Identify which cell holds the provided text, then report its [x, y] central coordinate. 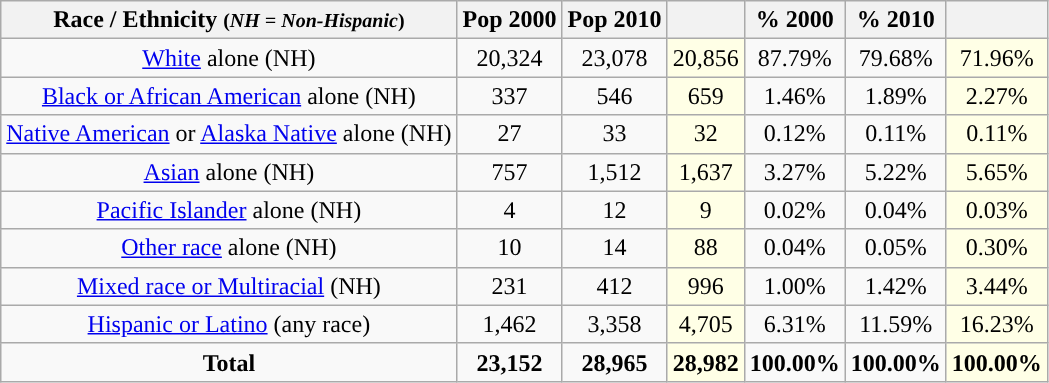
6.31% [794, 324]
23,078 [614, 58]
Hispanic or Latino (any race) [229, 324]
20,856 [706, 58]
1.00% [794, 286]
659 [706, 96]
1.89% [896, 96]
Pop 2000 [510, 20]
32 [706, 134]
% 2000 [794, 20]
23,152 [510, 362]
4,705 [706, 324]
5.65% [996, 172]
1.42% [896, 286]
71.96% [996, 58]
Asian alone (NH) [229, 172]
28,982 [706, 362]
0.03% [996, 210]
4 [510, 210]
3,358 [614, 324]
27 [510, 134]
412 [614, 286]
0.12% [794, 134]
% 2010 [896, 20]
3.27% [794, 172]
337 [510, 96]
0.02% [794, 210]
9 [706, 210]
Pop 2010 [614, 20]
1,637 [706, 172]
231 [510, 286]
87.79% [794, 58]
757 [510, 172]
0.30% [996, 248]
28,965 [614, 362]
Total [229, 362]
996 [706, 286]
5.22% [896, 172]
20,324 [510, 58]
88 [706, 248]
Mixed race or Multiracial (NH) [229, 286]
Pacific Islander alone (NH) [229, 210]
Race / Ethnicity (NH = Non-Hispanic) [229, 20]
3.44% [996, 286]
16.23% [996, 324]
White alone (NH) [229, 58]
546 [614, 96]
1,512 [614, 172]
1,462 [510, 324]
11.59% [896, 324]
33 [614, 134]
10 [510, 248]
1.46% [794, 96]
Black or African American alone (NH) [229, 96]
Other race alone (NH) [229, 248]
2.27% [996, 96]
Native American or Alaska Native alone (NH) [229, 134]
79.68% [896, 58]
14 [614, 248]
12 [614, 210]
0.05% [896, 248]
